Locate the cell with the specified text and output its [X, Y] center coordinate. 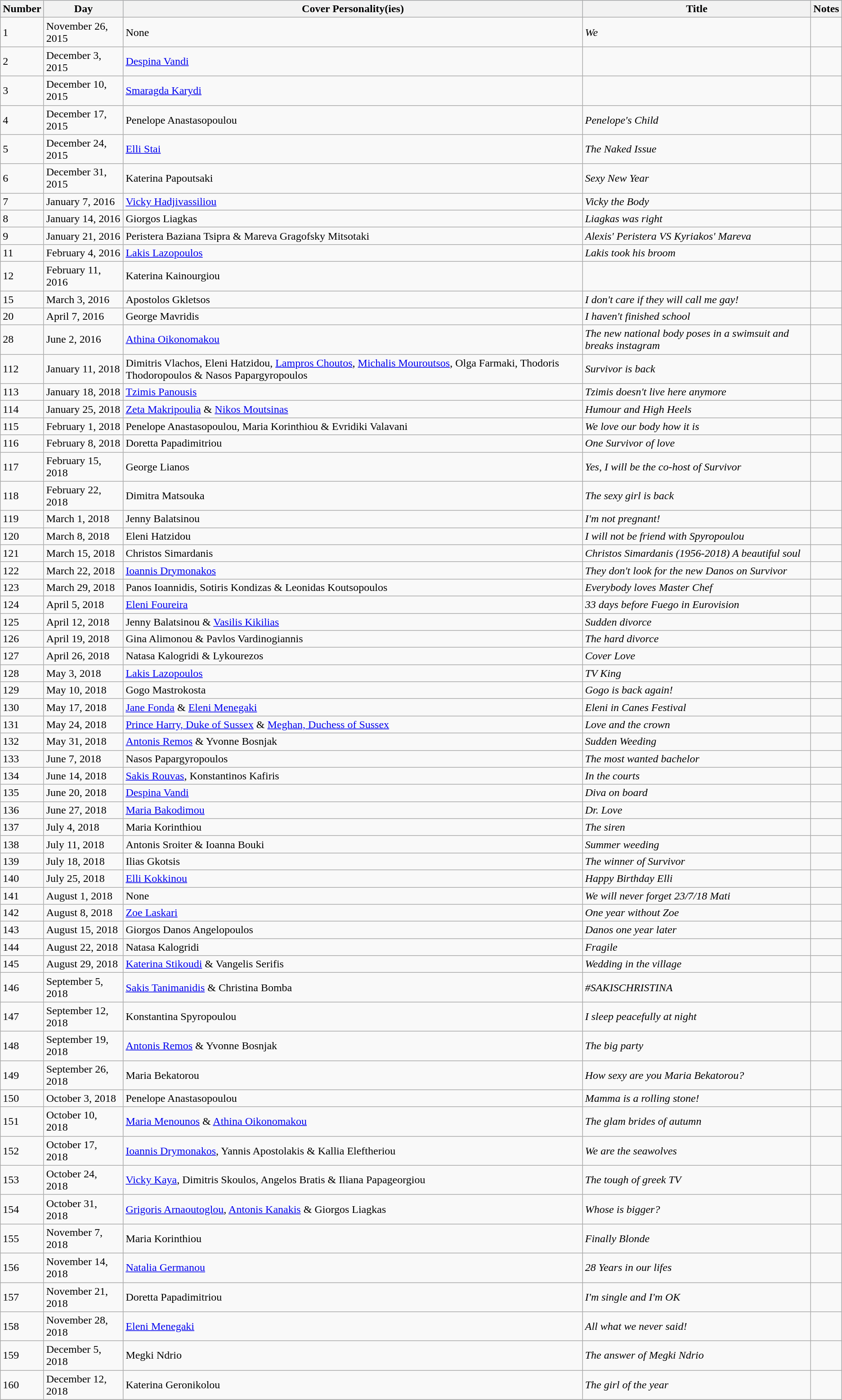
March 22, 2018 [84, 570]
They don't look for the new Danos on Survivor [697, 570]
154 [22, 1209]
2 [22, 61]
November 7, 2018 [84, 1239]
145 [22, 964]
I'm not pregnant! [697, 519]
The glam brides of autumn [697, 1122]
May 24, 2018 [84, 725]
The answer of Megki Ndrio [697, 1355]
133 [22, 759]
Jenny Balatsinou [353, 519]
33 days before Fuego in Eurovision [697, 604]
132 [22, 742]
August 29, 2018 [84, 964]
Jenny Balatsinou & Vasilis Kikilias [353, 622]
157 [22, 1297]
February 22, 2018 [84, 496]
Natasa Kalogridi [353, 947]
October 3, 2018 [84, 1098]
120 [22, 536]
Cover Personality(ies) [353, 9]
Eleni Foureira [353, 604]
The Naked Issue [697, 149]
All what we never said! [697, 1327]
The most wanted bachelor [697, 759]
Katerina Kainourgiou [353, 276]
Konstantina Spyropoulou [353, 1016]
Penelope Anastasopoulou, Maria Korinthiou & Evridiki Valavani [353, 426]
November 28, 2018 [84, 1327]
December 5, 2018 [84, 1355]
February 8, 2018 [84, 443]
January 25, 2018 [84, 409]
147 [22, 1016]
The winner of Survivor [697, 861]
The hard divorce [697, 639]
We [697, 32]
Penelope's Child [697, 120]
September 5, 2018 [84, 988]
134 [22, 776]
Wedding in the village [697, 964]
September 12, 2018 [84, 1016]
I sleep peacefully at night [697, 1016]
September 26, 2018 [84, 1075]
Eleni in Canes Festival [697, 707]
Christos Simardanis [353, 553]
140 [22, 878]
Vicky Kaya, Dimitris Skoulos, Angelos Bratis & Iliana Papageorgiou [353, 1180]
Jane Fonda & Eleni Menegaki [353, 707]
July 25, 2018 [84, 878]
Vicky the Body [697, 201]
I'm single and I'm OK [697, 1297]
October 10, 2018 [84, 1122]
127 [22, 656]
We are the seawolves [697, 1150]
135 [22, 793]
9 [22, 236]
12 [22, 276]
129 [22, 690]
Cover Love [697, 656]
Liagkas was right [697, 219]
November 21, 2018 [84, 1297]
August 1, 2018 [84, 895]
159 [22, 1355]
131 [22, 725]
136 [22, 810]
1 [22, 32]
Summer weeding [697, 844]
February 1, 2018 [84, 426]
Love and the crown [697, 725]
June 14, 2018 [84, 776]
Athina Oikonomakou [353, 340]
October 31, 2018 [84, 1209]
Elli Stai [353, 149]
3 [22, 91]
Katerina Stikoudi & Vangelis Serifis [353, 964]
The girl of the year [697, 1385]
January 7, 2016 [84, 201]
May 3, 2018 [84, 673]
January 14, 2016 [84, 219]
Dimitris Vlachos, Eleni Hatzidou, Lampros Choutos, Michalis Mouroutsos, Olga Farmaki, Thodoris Thodoropoulos & Nasos Papargyropoulos [353, 369]
November 26, 2015 [84, 32]
Gogo Mastrokosta [353, 690]
I haven't finished school [697, 317]
Giorgos Liagkas [353, 219]
Smaragda Karydi [353, 91]
Antonis Sroiter & Ioanna Bouki [353, 844]
May 31, 2018 [84, 742]
5 [22, 149]
112 [22, 369]
January 18, 2018 [84, 392]
Natalia Germanou [353, 1267]
158 [22, 1327]
September 19, 2018 [84, 1046]
One Survivor of love [697, 443]
June 2, 2016 [84, 340]
Christos Simardanis (1956-2018) A beautiful soul [697, 553]
The siren [697, 827]
July 4, 2018 [84, 827]
Survivor is back [697, 369]
December 24, 2015 [84, 149]
George Lianos [353, 467]
Dr. Love [697, 810]
March 8, 2018 [84, 536]
December 12, 2018 [84, 1385]
122 [22, 570]
April 26, 2018 [84, 656]
January 11, 2018 [84, 369]
Apostolos Gkletsos [353, 299]
118 [22, 496]
Sakis Rouvas, Konstantinos Kafiris [353, 776]
January 21, 2016 [84, 236]
148 [22, 1046]
October 17, 2018 [84, 1150]
December 17, 2015 [84, 120]
Tzimis Panousis [353, 392]
The tough of greek TV [697, 1180]
June 20, 2018 [84, 793]
TV King [697, 673]
114 [22, 409]
Katerina Papoutsaki [353, 178]
Whose is bigger? [697, 1209]
Day [84, 9]
142 [22, 913]
119 [22, 519]
Eleni Hatzidou [353, 536]
We love our body how it is [697, 426]
The sexy girl is back [697, 496]
151 [22, 1122]
Yes, I will be the co-host of Survivor [697, 467]
6 [22, 178]
December 31, 2015 [84, 178]
121 [22, 553]
March 15, 2018 [84, 553]
February 11, 2016 [84, 276]
Zeta Makripoulia & Nikos Moutsinas [353, 409]
28 Years in our lifes [697, 1267]
130 [22, 707]
Sexy New Year [697, 178]
Dimitra Matsouka [353, 496]
Giorgos Danos Angelopoulos [353, 930]
150 [22, 1098]
138 [22, 844]
28 [22, 340]
Lakis took his broom [697, 253]
Ioannis Drymonakos [353, 570]
July 11, 2018 [84, 844]
137 [22, 827]
April 7, 2016 [84, 317]
December 10, 2015 [84, 91]
7 [22, 201]
Prince Harry, Duke of Sussex & Meghan, Duchess of Sussex [353, 725]
Eleni Menegaki [353, 1327]
Ιn the courts [697, 776]
Gina Alimonou & Pavlos Vardinogiannis [353, 639]
The big party [697, 1046]
144 [22, 947]
March 29, 2018 [84, 587]
143 [22, 930]
May 10, 2018 [84, 690]
How sexy are you Maria Bekatorou? [697, 1075]
Diva on board [697, 793]
124 [22, 604]
128 [22, 673]
George Mavridis [353, 317]
March 3, 2016 [84, 299]
116 [22, 443]
Nasos Papargyropoulos [353, 759]
20 [22, 317]
149 [22, 1075]
Title [697, 9]
Zoe Laskari [353, 913]
October 24, 2018 [84, 1180]
139 [22, 861]
March 1, 2018 [84, 519]
Peristera Baziana Tsipra & Mareva Gragofsky Mitsotaki [353, 236]
117 [22, 467]
113 [22, 392]
Sakis Tanimanidis & Christina Bomba [353, 988]
I don't care if they will call me gay! [697, 299]
August 22, 2018 [84, 947]
11 [22, 253]
April 19, 2018 [84, 639]
Maria Bakodimou [353, 810]
4 [22, 120]
Everybody loves Master Chef [697, 587]
We will never forget 23/7/18 Mati [697, 895]
July 18, 2018 [84, 861]
123 [22, 587]
Fragile [697, 947]
June 7, 2018 [84, 759]
Ioannis Drymonakos, Yannis Apostolakis & Kallia Eleftheriou [353, 1150]
Danos one year later [697, 930]
Vicky Hadjivassiliou [353, 201]
155 [22, 1239]
152 [22, 1150]
Megki Ndrio [353, 1355]
115 [22, 426]
Natasa Kalogridi & Lykourezos [353, 656]
Mamma is a rolling stone! [697, 1098]
Grigoris Arnaoutoglou, Antonis Kanakis & Giorgos Liagkas [353, 1209]
8 [22, 219]
153 [22, 1180]
Gogo is back again! [697, 690]
Notes [826, 9]
May 17, 2018 [84, 707]
April 12, 2018 [84, 622]
Maria Menounos & Athina Oikonomakou [353, 1122]
Maria Bekatorou [353, 1075]
146 [22, 988]
February 15, 2018 [84, 467]
Alexis' Peristera VS Kyriakos' Mareva [697, 236]
Happy Birthday Elli [697, 878]
Finally Blonde [697, 1239]
125 [22, 622]
126 [22, 639]
Elli Kokkinou [353, 878]
15 [22, 299]
#SAKISCHRISTINA [697, 988]
I will not be friend with Spyropoulou [697, 536]
Humour and High Heels [697, 409]
160 [22, 1385]
Panos Ioannidis, Sotiris Kondizas & Leonidas Koutsopoulos [353, 587]
December 3, 2015 [84, 61]
Sudden divorce [697, 622]
June 27, 2018 [84, 810]
August 8, 2018 [84, 913]
The new national body poses in a swimsuit and breaks instagram [697, 340]
February 4, 2016 [84, 253]
April 5, 2018 [84, 604]
Tzimis doesn't live here anymore [697, 392]
Sudden Weeding [697, 742]
One year without Zoe [697, 913]
November 14, 2018 [84, 1267]
Number [22, 9]
141 [22, 895]
Katerina Geronikolou [353, 1385]
Ilias Gkotsis [353, 861]
August 15, 2018 [84, 930]
156 [22, 1267]
